Locate the cell with the specified text and output its [x, y] center coordinate. 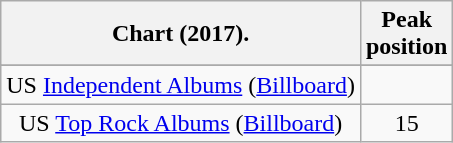
15 [406, 123]
US Top Rock Albums (Billboard) [181, 123]
Chart (2017). [181, 34]
Peak position [406, 34]
US Independent Albums (Billboard) [181, 85]
